Determine the [X, Y] coordinate at the center of the cell enclosing the given text.  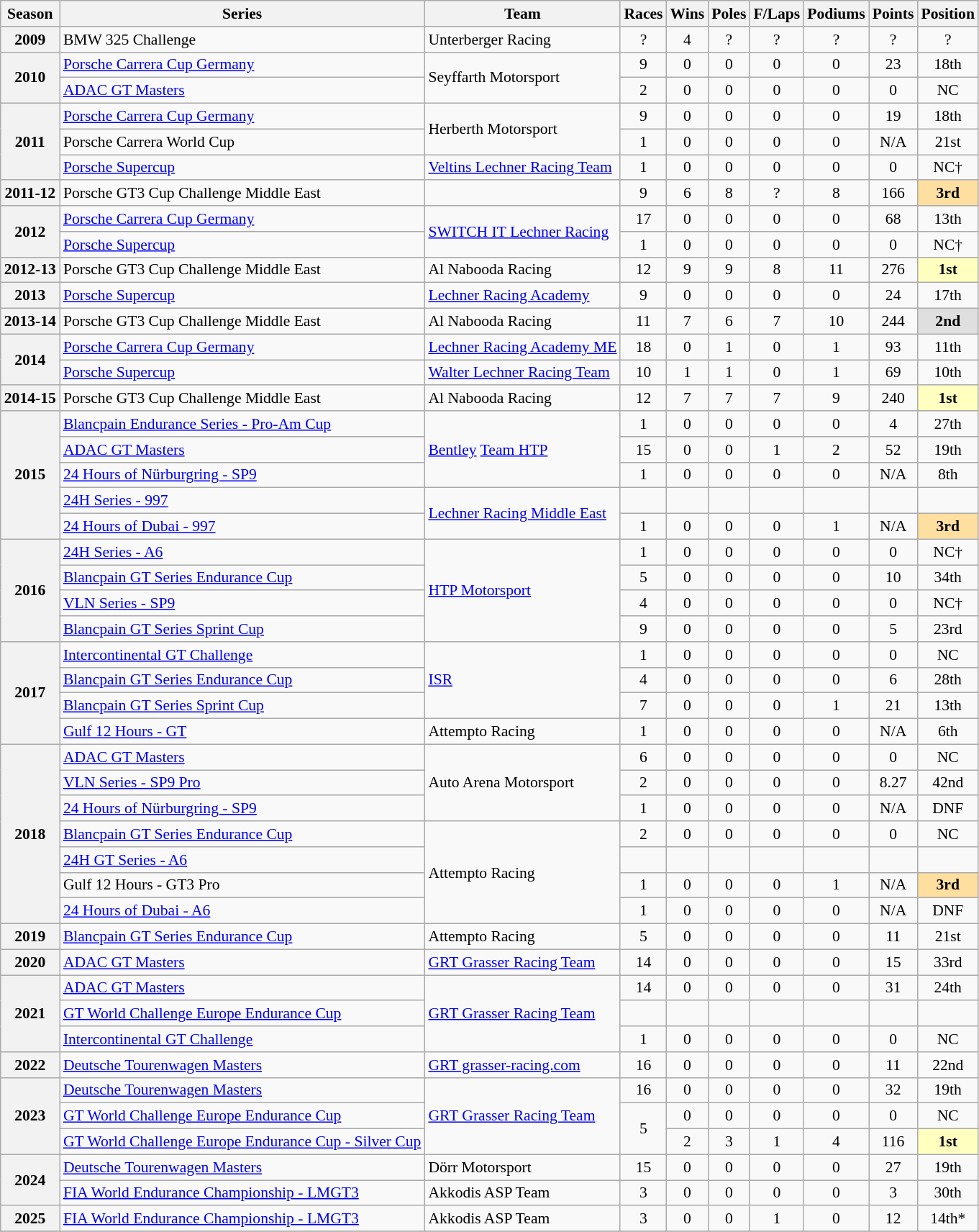
Veltins Lechner Racing Team [522, 168]
93 [893, 347]
23 [893, 65]
24 Hours of Dubai - A6 [242, 911]
Lechner Racing Academy [522, 296]
Season [30, 14]
69 [893, 373]
Wins [688, 14]
2013-14 [30, 322]
HTP Motorsport [522, 590]
2019 [30, 937]
2022 [30, 1065]
Podiums [836, 14]
24 Hours of Dubai - 997 [242, 527]
240 [893, 399]
32 [893, 1090]
27th [947, 424]
28th [947, 680]
Walter Lechner Racing Team [522, 373]
2020 [30, 962]
2012 [30, 232]
Bentley Team HTP [522, 449]
34th [947, 578]
GT World Challenge Europe Endurance Cup - Silver Cup [242, 1142]
GRT grasser-racing.com [522, 1065]
22nd [947, 1065]
Herberth Motorsport [522, 130]
24H Series - 997 [242, 501]
2015 [30, 475]
24H Series - A6 [242, 552]
Lechner Racing Academy ME [522, 347]
11th [947, 347]
2009 [30, 40]
2018 [30, 833]
14th* [947, 1219]
2023 [30, 1115]
SWITCH IT Lechner Racing [522, 232]
2011 [30, 142]
2014 [30, 360]
42nd [947, 783]
2010 [30, 78]
Gulf 12 Hours - GT [242, 732]
31 [893, 988]
Poles [729, 14]
2024 [30, 1180]
Seyffarth Motorsport [522, 78]
24th [947, 988]
166 [893, 194]
Lechner Racing Middle East [522, 514]
68 [893, 219]
2011-12 [30, 194]
Team [522, 14]
244 [893, 322]
VLN Series - SP9 Pro [242, 783]
BMW 325 Challenge [242, 40]
23rd [947, 629]
6th [947, 732]
24 [893, 296]
17th [947, 296]
2nd [947, 322]
Races [643, 14]
Position [947, 14]
276 [893, 270]
Porsche Carrera World Cup [242, 142]
Auto Arena Motorsport [522, 783]
24H GT Series - A6 [242, 860]
2025 [30, 1219]
19 [893, 117]
18 [643, 347]
Blancpain Endurance Series - Pro-Am Cup [242, 424]
Series [242, 14]
Dörr Motorsport [522, 1167]
2016 [30, 590]
VLN Series - SP9 [242, 604]
21 [893, 706]
30th [947, 1193]
2021 [30, 1013]
ISR [522, 681]
10th [947, 373]
52 [893, 450]
33rd [947, 962]
2017 [30, 693]
F/Laps [777, 14]
8.27 [893, 783]
116 [893, 1142]
Points [893, 14]
2012-13 [30, 270]
Gulf 12 Hours - GT3 Pro [242, 885]
27 [893, 1167]
2014-15 [30, 399]
Unterberger Racing [522, 40]
17 [643, 219]
2013 [30, 296]
8th [947, 475]
